Capture the cell that displays the provided text and extract its [X, Y] central coordinate. 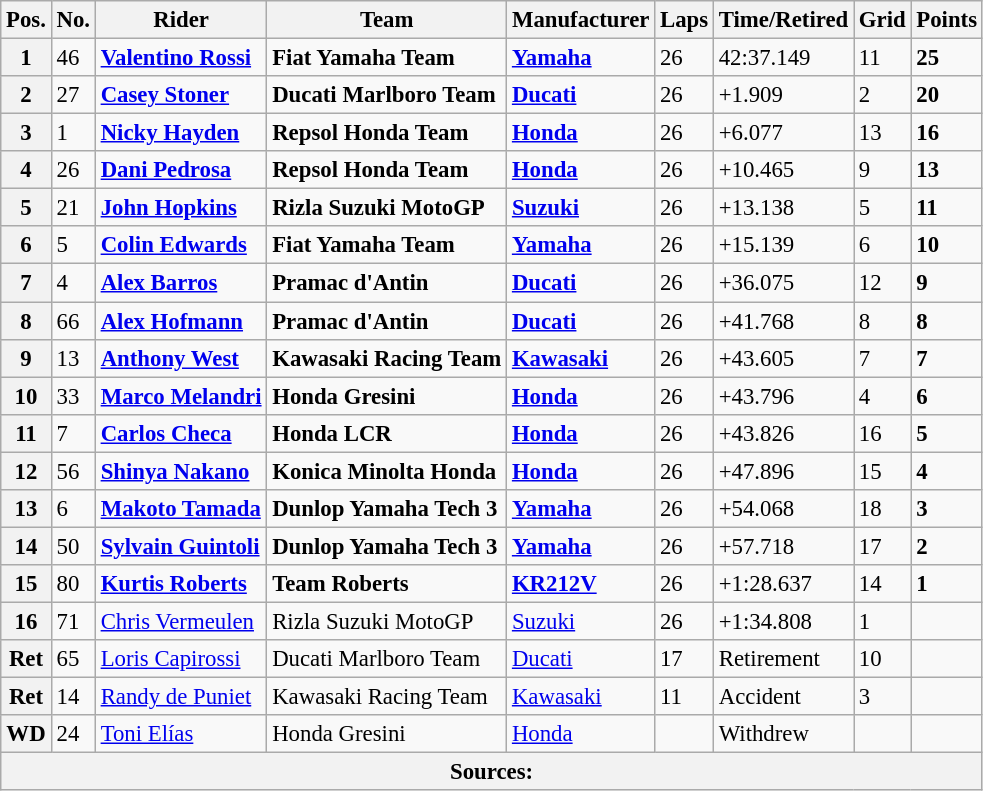
65 [73, 659]
Randy de Puniet [181, 697]
Sources: [492, 772]
+13.138 [783, 208]
+43.605 [783, 358]
Grid [882, 20]
24 [73, 734]
56 [73, 471]
71 [73, 621]
Makoto Tamada [181, 509]
Accident [783, 697]
WD [26, 734]
Honda LCR [387, 433]
Team Roberts [387, 584]
+43.796 [783, 396]
+1:34.808 [783, 621]
Rider [181, 20]
+1.909 [783, 95]
33 [73, 396]
+43.826 [783, 433]
+57.718 [783, 546]
27 [73, 95]
+6.077 [783, 133]
Casey Stoner [181, 95]
+1:28.637 [783, 584]
25 [946, 58]
Alex Barros [181, 283]
Laps [684, 20]
Nicky Hayden [181, 133]
Team [387, 20]
46 [73, 58]
Retirement [783, 659]
+15.139 [783, 245]
80 [73, 584]
Alex Hofmann [181, 321]
Sylvain Guintoli [181, 546]
Shinya Nakano [181, 471]
Konica Minolta Honda [387, 471]
Withdrew [783, 734]
Loris Capirossi [181, 659]
+10.465 [783, 170]
+47.896 [783, 471]
+54.068 [783, 509]
50 [73, 546]
Dani Pedrosa [181, 170]
+36.075 [783, 283]
Carlos Checa [181, 433]
66 [73, 321]
Time/Retired [783, 20]
+41.768 [783, 321]
John Hopkins [181, 208]
42:37.149 [783, 58]
No. [73, 20]
Pos. [26, 20]
20 [946, 95]
Toni Elías [181, 734]
Chris Vermeulen [181, 621]
21 [73, 208]
Colin Edwards [181, 245]
Valentino Rossi [181, 58]
KR212V [581, 584]
Kurtis Roberts [181, 584]
Marco Melandri [181, 396]
Points [946, 20]
Anthony West [181, 358]
18 [882, 509]
Manufacturer [581, 20]
